Find where the given text appears and provide that cell's center as (X, Y) coordinate. 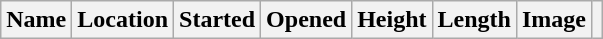
Length (474, 20)
Height (392, 20)
Started (218, 20)
Location (123, 20)
Image (554, 20)
Name (36, 20)
Opened (306, 20)
